Extract the [x, y] coordinate from the center of the cell holding the provided text.  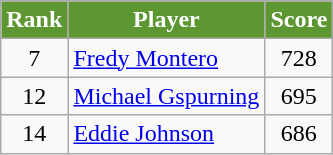
Rank [34, 20]
Fredy Montero [166, 58]
Michael Gspurning [166, 96]
12 [34, 96]
695 [299, 96]
728 [299, 58]
Eddie Johnson [166, 134]
Score [299, 20]
14 [34, 134]
686 [299, 134]
7 [34, 58]
Player [166, 20]
